Scan for the cell matching the given text and deliver its (x, y) coordinate at center. 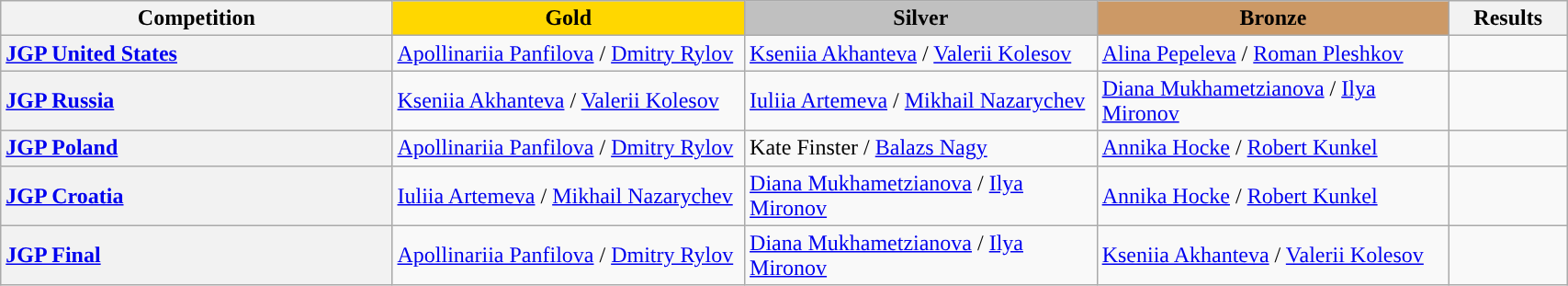
JGP Russia (197, 101)
Bronze (1273, 18)
Alina Pepeleva / Roman Pleshkov (1273, 53)
JGP United States (197, 53)
Silver (921, 18)
JGP Final (197, 256)
Results (1508, 18)
JGP Croatia (197, 195)
JGP Poland (197, 148)
Gold (569, 18)
Kate Finster / Balazs Nagy (921, 148)
Competition (197, 18)
